Return the [X, Y] coordinate for the center point of the cell that contains the specified text.  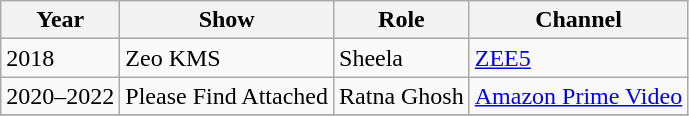
Zeo KMS [227, 58]
Role [402, 20]
Show [227, 20]
Amazon Prime Video [578, 96]
Year [60, 20]
Sheela [402, 58]
ZEE5 [578, 58]
2018 [60, 58]
Channel [578, 20]
Please Find Attached [227, 96]
2020–2022 [60, 96]
Ratna Ghosh [402, 96]
